Output the (x, y) coordinate of the center of the cell containing the given text.  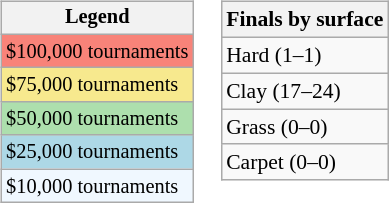
Clay (17–24) (304, 91)
Hard (1–1) (304, 55)
Finals by surface (304, 20)
$10,000 tournaments (97, 186)
$75,000 tournaments (97, 85)
$25,000 tournaments (97, 152)
Carpet (0–0) (304, 162)
Legend (97, 18)
Grass (0–0) (304, 127)
$50,000 tournaments (97, 119)
$100,000 tournaments (97, 51)
